Find where the given text appears and provide that cell's center as [x, y] coordinate. 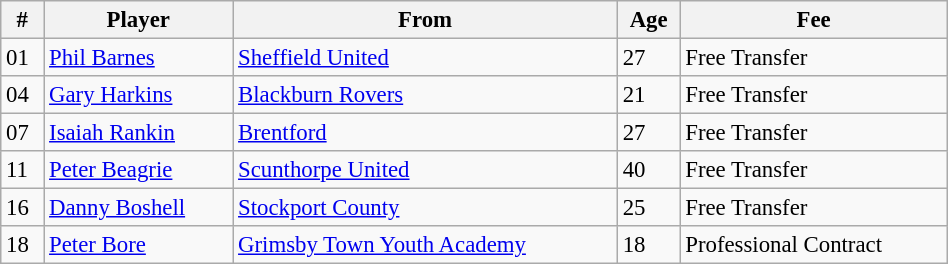
11 [22, 170]
40 [648, 170]
04 [22, 95]
# [22, 20]
Stockport County [426, 208]
07 [22, 133]
Blackburn Rovers [426, 95]
01 [22, 58]
25 [648, 208]
Phil Barnes [138, 58]
Fee [814, 20]
Scunthorpe United [426, 170]
Age [648, 20]
Brentford [426, 133]
Peter Bore [138, 245]
Danny Boshell [138, 208]
Isaiah Rankin [138, 133]
From [426, 20]
Player [138, 20]
Sheffield United [426, 58]
Peter Beagrie [138, 170]
Professional Contract [814, 245]
Gary Harkins [138, 95]
Grimsby Town Youth Academy [426, 245]
21 [648, 95]
16 [22, 208]
